Detect which cell encompasses the target text, then output its [x, y] center coordinate. 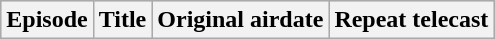
Episode [47, 20]
Title [122, 20]
Original airdate [240, 20]
Repeat telecast [412, 20]
